Scan for the cell matching the given text and deliver its [X, Y] coordinate at center. 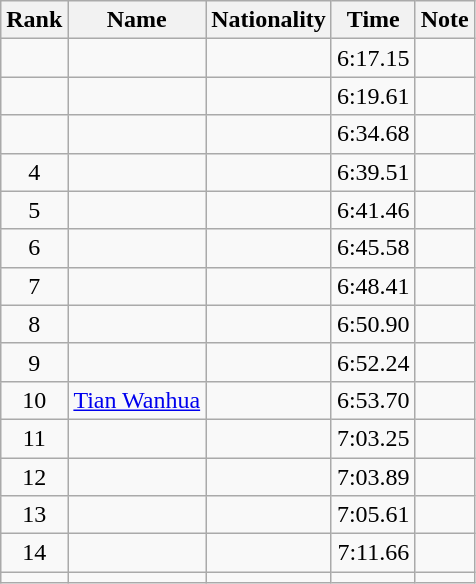
6:50.90 [373, 324]
4 [34, 172]
9 [34, 362]
6:39.51 [373, 172]
7:03.25 [373, 438]
7 [34, 286]
Nationality [269, 20]
10 [34, 400]
7:05.61 [373, 515]
6:41.46 [373, 210]
Time [373, 20]
Tian Wanhua [137, 400]
Name [137, 20]
6:48.41 [373, 286]
12 [34, 477]
11 [34, 438]
8 [34, 324]
6:19.61 [373, 96]
Note [444, 20]
Rank [34, 20]
6:45.58 [373, 248]
5 [34, 210]
7:03.89 [373, 477]
6:53.70 [373, 400]
6 [34, 248]
7:11.66 [373, 553]
6:52.24 [373, 362]
6:17.15 [373, 58]
13 [34, 515]
6:34.68 [373, 134]
14 [34, 553]
